Detect which cell encompasses the target text, then output its [X, Y] center coordinate. 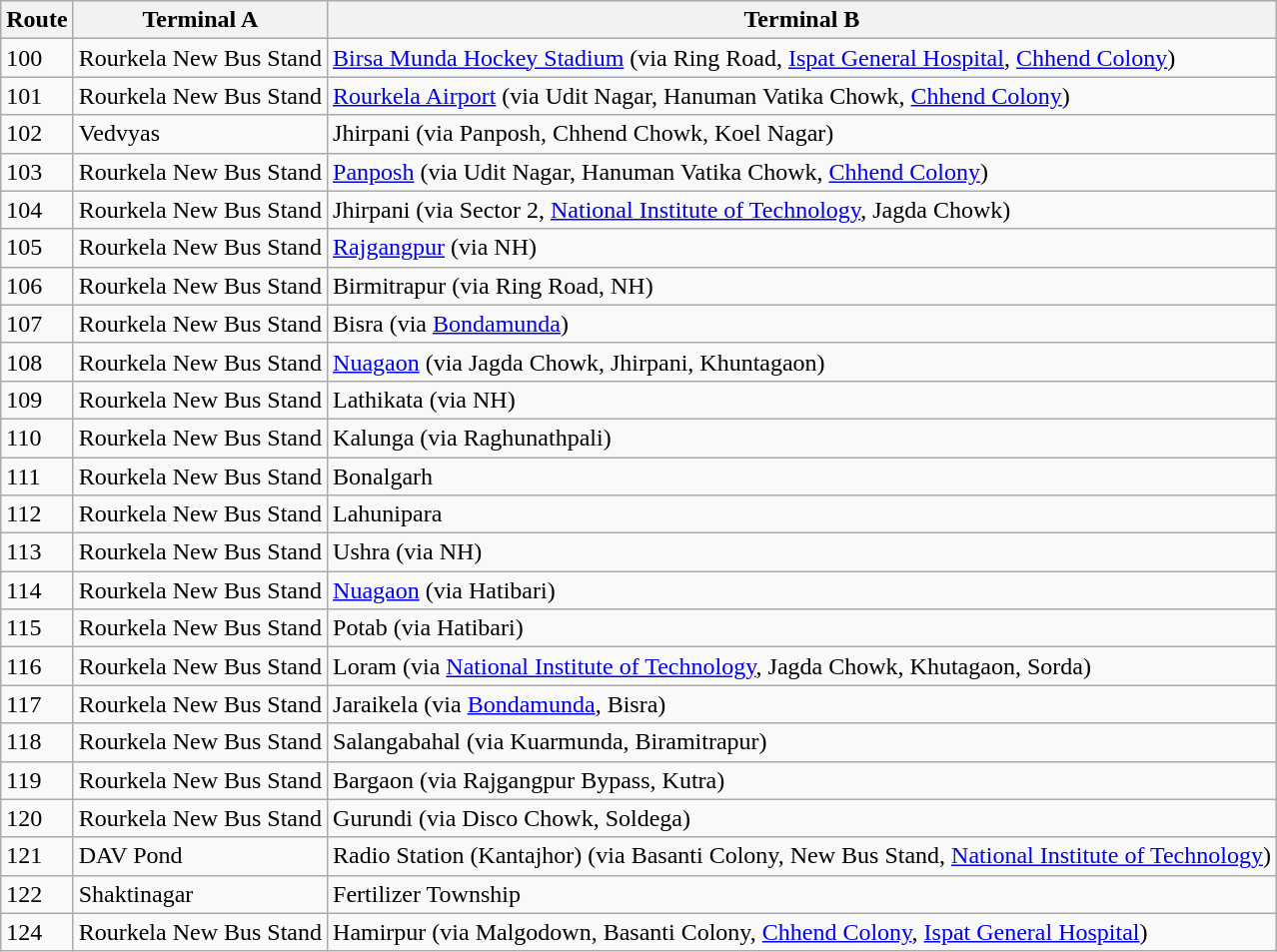
Route [37, 20]
Birmitrapur (via Ring Road, NH) [802, 286]
124 [37, 932]
101 [37, 96]
112 [37, 514]
Lahunipara [802, 514]
Ushra (via NH) [802, 552]
Rourkela Airport (via Udit Nagar, Hanuman Vatika Chowk, Chhend Colony) [802, 96]
Vedvyas [200, 134]
114 [37, 590]
118 [37, 742]
110 [37, 438]
117 [37, 704]
Birsa Munda Hockey Stadium (via Ring Road, Ispat General Hospital, Chhend Colony) [802, 58]
Hamirpur (via Malgodown, Basanti Colony, Chhend Colony, Ispat General Hospital) [802, 932]
Rajgangpur (via NH) [802, 248]
100 [37, 58]
Nuagaon (via Hatibari) [802, 590]
Bargaon (via Rajgangpur Bypass, Kutra) [802, 780]
105 [37, 248]
Salangabahal (via Kuarmunda, Biramitrapur) [802, 742]
107 [37, 324]
Kalunga (via Raghunathpali) [802, 438]
Bisra (via Bondamunda) [802, 324]
Potab (via Hatibari) [802, 628]
Nuagaon (via Jagda Chowk, Jhirpani, Khuntagaon) [802, 362]
113 [37, 552]
102 [37, 134]
Radio Station (Kantajhor) (via Basanti Colony, New Bus Stand, National Institute of Technology) [802, 856]
109 [37, 400]
Jhirpani (via Sector 2, National Institute of Technology, Jagda Chowk) [802, 210]
121 [37, 856]
119 [37, 780]
Jhirpani (via Panposh, Chhend Chowk, Koel Nagar) [802, 134]
DAV Pond [200, 856]
Panposh (via Udit Nagar, Hanuman Vatika Chowk, Chhend Colony) [802, 172]
Terminal A [200, 20]
Lathikata (via NH) [802, 400]
Gurundi (via Disco Chowk, Soldega) [802, 818]
Bonalgarh [802, 476]
Jaraikela (via Bondamunda, Bisra) [802, 704]
Loram (via National Institute of Technology, Jagda Chowk, Khutagaon, Sorda) [802, 666]
104 [37, 210]
111 [37, 476]
103 [37, 172]
Terminal B [802, 20]
108 [37, 362]
Shaktinagar [200, 894]
116 [37, 666]
106 [37, 286]
115 [37, 628]
Fertilizer Township [802, 894]
122 [37, 894]
120 [37, 818]
